From the cell containing the given text, extract its center point as [X, Y] coordinate. 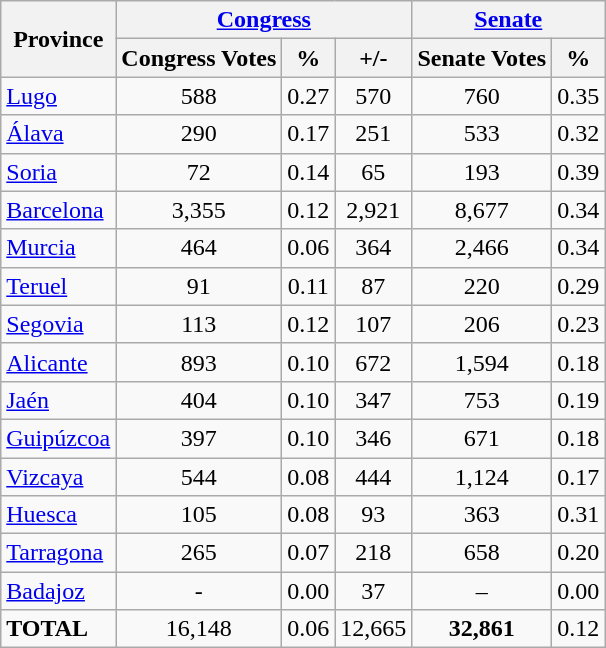
672 [374, 362]
251 [374, 134]
220 [482, 286]
397 [199, 438]
193 [482, 172]
Congress Votes [199, 58]
16,148 [199, 629]
206 [482, 324]
3,355 [199, 210]
Lugo [58, 96]
464 [199, 248]
Teruel [58, 286]
Murcia [58, 248]
0.14 [308, 172]
65 [374, 172]
Segovia [58, 324]
444 [374, 477]
0.27 [308, 96]
658 [482, 553]
544 [199, 477]
32,861 [482, 629]
72 [199, 172]
404 [199, 400]
Province [58, 39]
1,594 [482, 362]
0.29 [578, 286]
0.35 [578, 96]
107 [374, 324]
893 [199, 362]
0.19 [578, 400]
TOTAL [58, 629]
Huesca [58, 515]
347 [374, 400]
Senate Votes [482, 58]
105 [199, 515]
Guipúzcoa [58, 438]
Tarragona [58, 553]
87 [374, 286]
12,665 [374, 629]
570 [374, 96]
Álava [58, 134]
Senate [508, 20]
Soria [58, 172]
8,677 [482, 210]
Vizcaya [58, 477]
671 [482, 438]
533 [482, 134]
0.20 [578, 553]
Alicante [58, 362]
0.23 [578, 324]
Congress [264, 20]
+/- [374, 58]
265 [199, 553]
- [199, 591]
0.39 [578, 172]
Barcelona [58, 210]
93 [374, 515]
Badajoz [58, 591]
753 [482, 400]
113 [199, 324]
290 [199, 134]
– [482, 591]
218 [374, 553]
588 [199, 96]
363 [482, 515]
0.31 [578, 515]
1,124 [482, 477]
346 [374, 438]
2,921 [374, 210]
2,466 [482, 248]
0.11 [308, 286]
37 [374, 591]
0.32 [578, 134]
91 [199, 286]
Jaén [58, 400]
0.07 [308, 553]
364 [374, 248]
760 [482, 96]
